Identify which cell holds the provided text, then report its (x, y) central coordinate. 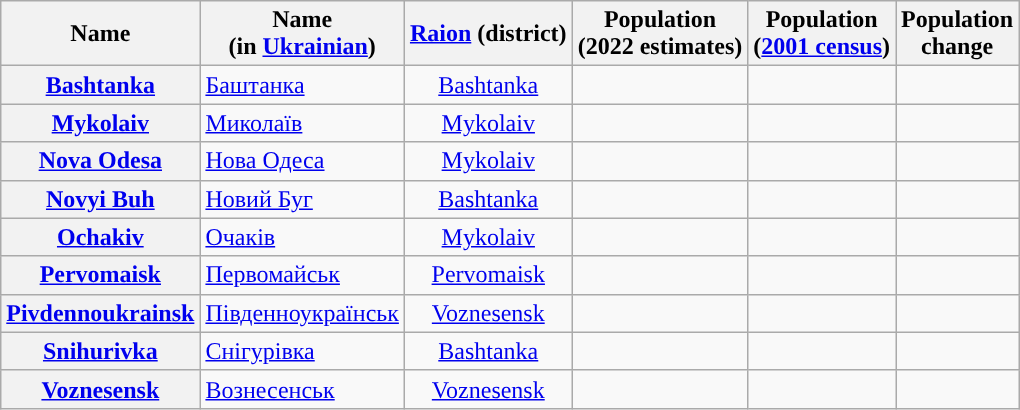
Snihurivka (100, 351)
Вознесенськ (302, 389)
Nova Odesa (100, 161)
Population(2001 census) (822, 34)
Південноукраїнськ (302, 313)
Первомайськ (302, 275)
Populationchange (958, 34)
Pivdennoukrainsk (100, 313)
Ochakiv (100, 237)
Novyi Buh (100, 199)
Очаків (302, 237)
Баштанка (302, 85)
Нова Одеса (302, 161)
Raion (district) (488, 34)
Миколаїв (302, 123)
Name(in Ukrainian) (302, 34)
Новий Буг (302, 199)
Снігурівка (302, 351)
Name (100, 34)
Population(2022 estimates) (660, 34)
